Provide the (x, y) coordinate of the cell's center where the given text is located.  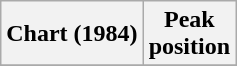
Chart (1984) (72, 34)
Peakposition (189, 34)
